Find where the given text appears and provide that cell's center as [x, y] coordinate. 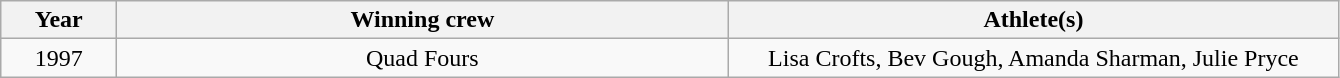
1997 [59, 58]
Winning crew [422, 20]
Lisa Crofts, Bev Gough, Amanda Sharman, Julie Pryce [1034, 58]
Athlete(s) [1034, 20]
Year [59, 20]
Quad Fours [422, 58]
